Return [X, Y] of the center of cell containing provided text 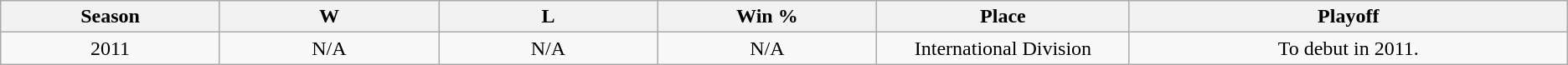
2011 [111, 48]
International Division [1003, 48]
Win % [767, 17]
L [548, 17]
W [328, 17]
Season [111, 17]
Playoff [1349, 17]
To debut in 2011. [1349, 48]
Place [1003, 17]
